Pinpoint the cell where the given text exists, returning its (X, Y) midpoint coordinate. 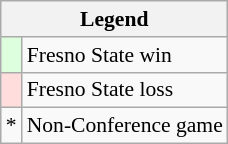
Non-Conference game (125, 126)
Legend (114, 19)
Fresno State win (125, 55)
Fresno State loss (125, 90)
* (12, 126)
